For the text-containing cell, return its midpoint in (x, y) coordinate format. 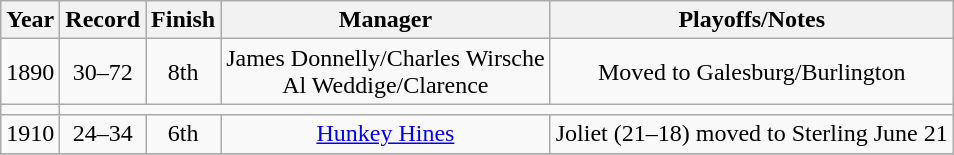
Record (103, 20)
James Donnelly/Charles WirscheAl Weddige/Clarence (386, 72)
1890 (30, 72)
Joliet (21–18) moved to Sterling June 21 (752, 134)
Manager (386, 20)
8th (184, 72)
30–72 (103, 72)
6th (184, 134)
Moved to Galesburg/Burlington (752, 72)
Hunkey Hines (386, 134)
Finish (184, 20)
Year (30, 20)
1910 (30, 134)
24–34 (103, 134)
Playoffs/Notes (752, 20)
